Identify which cell holds the provided text, then report its [X, Y] central coordinate. 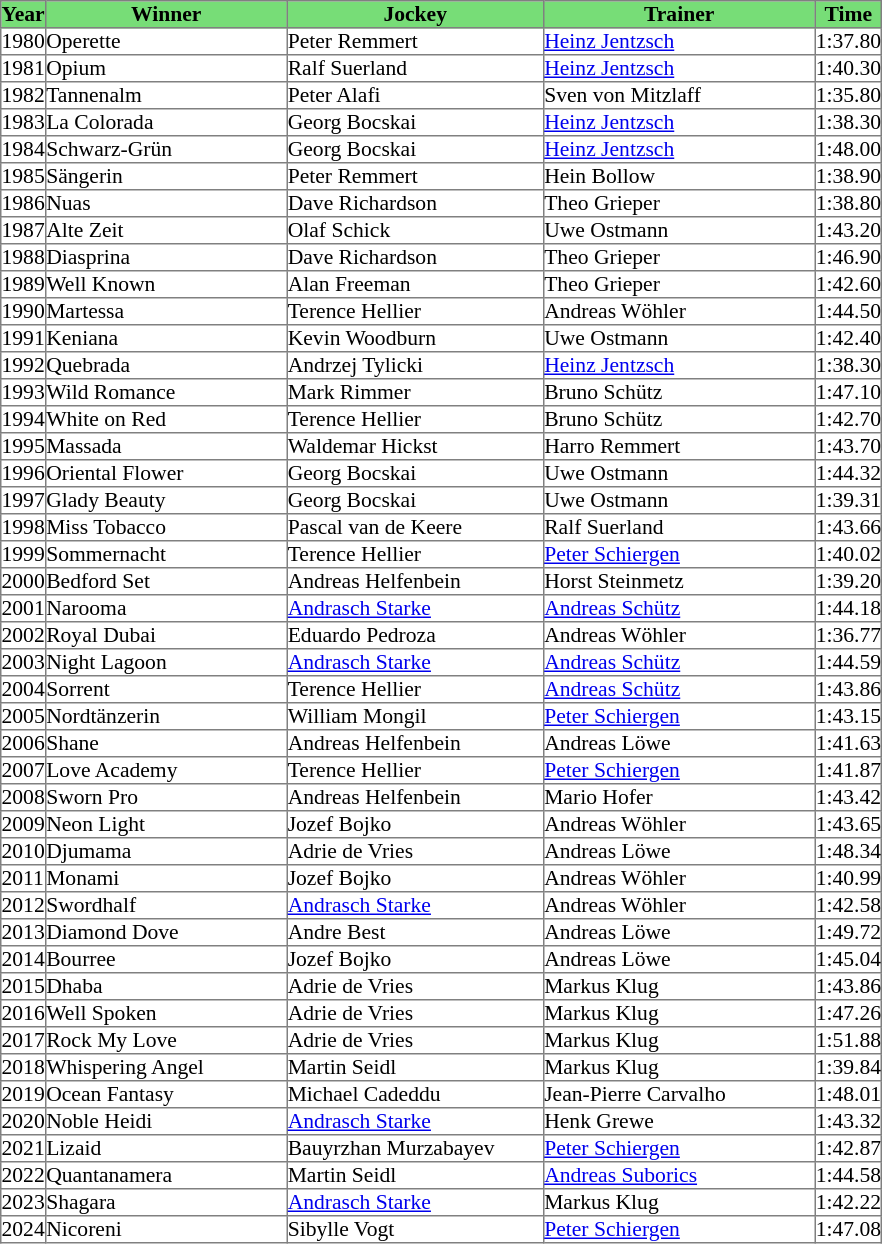
Bourree [166, 960]
1:44.18 [848, 608]
2011 [24, 878]
1999 [24, 554]
1:42.40 [848, 338]
1:42.58 [848, 906]
1980 [24, 42]
Sängerin [166, 176]
Quebrada [166, 366]
Michael Cadeddu [415, 1094]
Jean-Pierre Carvalho [679, 1094]
1:48.00 [848, 150]
1:49.72 [848, 932]
Jockey [415, 14]
1:42.60 [848, 284]
1:39.20 [848, 582]
Royal Dubai [166, 636]
Sommernacht [166, 554]
Lizaid [166, 1148]
2006 [24, 744]
2003 [24, 662]
1:39.31 [848, 500]
1:42.87 [848, 1148]
Swordhalf [166, 906]
Diasprina [166, 258]
Nordtänzerin [166, 716]
1998 [24, 528]
1:42.70 [848, 420]
Mark Rimmer [415, 392]
Hein Bollow [679, 176]
Opium [166, 68]
1984 [24, 150]
2019 [24, 1094]
Pascal van de Keere [415, 528]
1:43.70 [848, 446]
1:37.80 [848, 42]
1:42.22 [848, 1202]
1990 [24, 312]
Well Spoken [166, 1014]
1992 [24, 366]
Winner [166, 14]
Djumama [166, 852]
1:45.04 [848, 960]
1:43.65 [848, 824]
1995 [24, 446]
Miss Tobacco [166, 528]
1:43.15 [848, 716]
1:46.90 [848, 258]
Peter Alafi [415, 96]
Sorrent [166, 690]
Schwarz-Grün [166, 150]
Horst Steinmetz [679, 582]
1:36.77 [848, 636]
Noble Heidi [166, 1122]
Ocean Fantasy [166, 1094]
La Colorada [166, 122]
Kevin Woodburn [415, 338]
2014 [24, 960]
1:44.32 [848, 474]
Eduardo Pedroza [415, 636]
Whispering Angel [166, 1068]
2012 [24, 906]
Operette [166, 42]
2002 [24, 636]
1:38.90 [848, 176]
1:44.58 [848, 1176]
Shane [166, 744]
2015 [24, 986]
1:39.84 [848, 1068]
2022 [24, 1176]
2013 [24, 932]
Bedford Set [166, 582]
2004 [24, 690]
1996 [24, 474]
1982 [24, 96]
2007 [24, 770]
1:43.20 [848, 230]
Olaf Schick [415, 230]
2020 [24, 1122]
Narooma [166, 608]
2005 [24, 716]
2008 [24, 798]
Glady Beauty [166, 500]
Sven von Mitzlaff [679, 96]
Andre Best [415, 932]
Year [24, 14]
1:47.10 [848, 392]
Quantanamera [166, 1176]
Nuas [166, 204]
Shagara [166, 1202]
1985 [24, 176]
1989 [24, 284]
Massada [166, 446]
1983 [24, 122]
2001 [24, 608]
1981 [24, 68]
Henk Grewe [679, 1122]
1986 [24, 204]
1:41.87 [848, 770]
1994 [24, 420]
Nicoreni [166, 1230]
Night Lagoon [166, 662]
1:51.88 [848, 1040]
2024 [24, 1230]
Love Academy [166, 770]
2021 [24, 1148]
1997 [24, 500]
Dhaba [166, 986]
1:44.59 [848, 662]
2010 [24, 852]
1:40.30 [848, 68]
1:43.42 [848, 798]
Neon Light [166, 824]
Mario Hofer [679, 798]
1:38.80 [848, 204]
Sworn Pro [166, 798]
Sibylle Vogt [415, 1230]
1:48.01 [848, 1094]
2016 [24, 1014]
1988 [24, 258]
1:40.99 [848, 878]
1:48.34 [848, 852]
Wild Romance [166, 392]
Alan Freeman [415, 284]
2017 [24, 1040]
1:41.63 [848, 744]
Bauyrzhan Murzabayev [415, 1148]
Waldemar Hickst [415, 446]
1987 [24, 230]
Time [848, 14]
Andreas Suborics [679, 1176]
1:43.66 [848, 528]
Tannenalm [166, 96]
Oriental Flower [166, 474]
2018 [24, 1068]
1991 [24, 338]
Trainer [679, 14]
Monami [166, 878]
2000 [24, 582]
Diamond Dove [166, 932]
1:40.02 [848, 554]
1993 [24, 392]
1:35.80 [848, 96]
William Mongil [415, 716]
1:47.08 [848, 1230]
1:44.50 [848, 312]
2023 [24, 1202]
1:43.32 [848, 1122]
Well Known [166, 284]
Alte Zeit [166, 230]
Keniana [166, 338]
Rock My Love [166, 1040]
1:47.26 [848, 1014]
Andrzej Tylicki [415, 366]
Harro Remmert [679, 446]
Martessa [166, 312]
2009 [24, 824]
White on Red [166, 420]
